Provide the [x, y] coordinate of the cell's center where the given text is located.  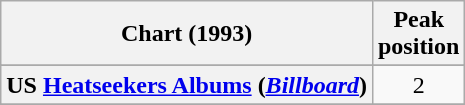
Chart (1993) [187, 34]
Peakposition [418, 34]
US Heatseekers Albums (Billboard) [187, 85]
2 [418, 85]
